Capture the cell that displays the provided text and extract its (X, Y) central coordinate. 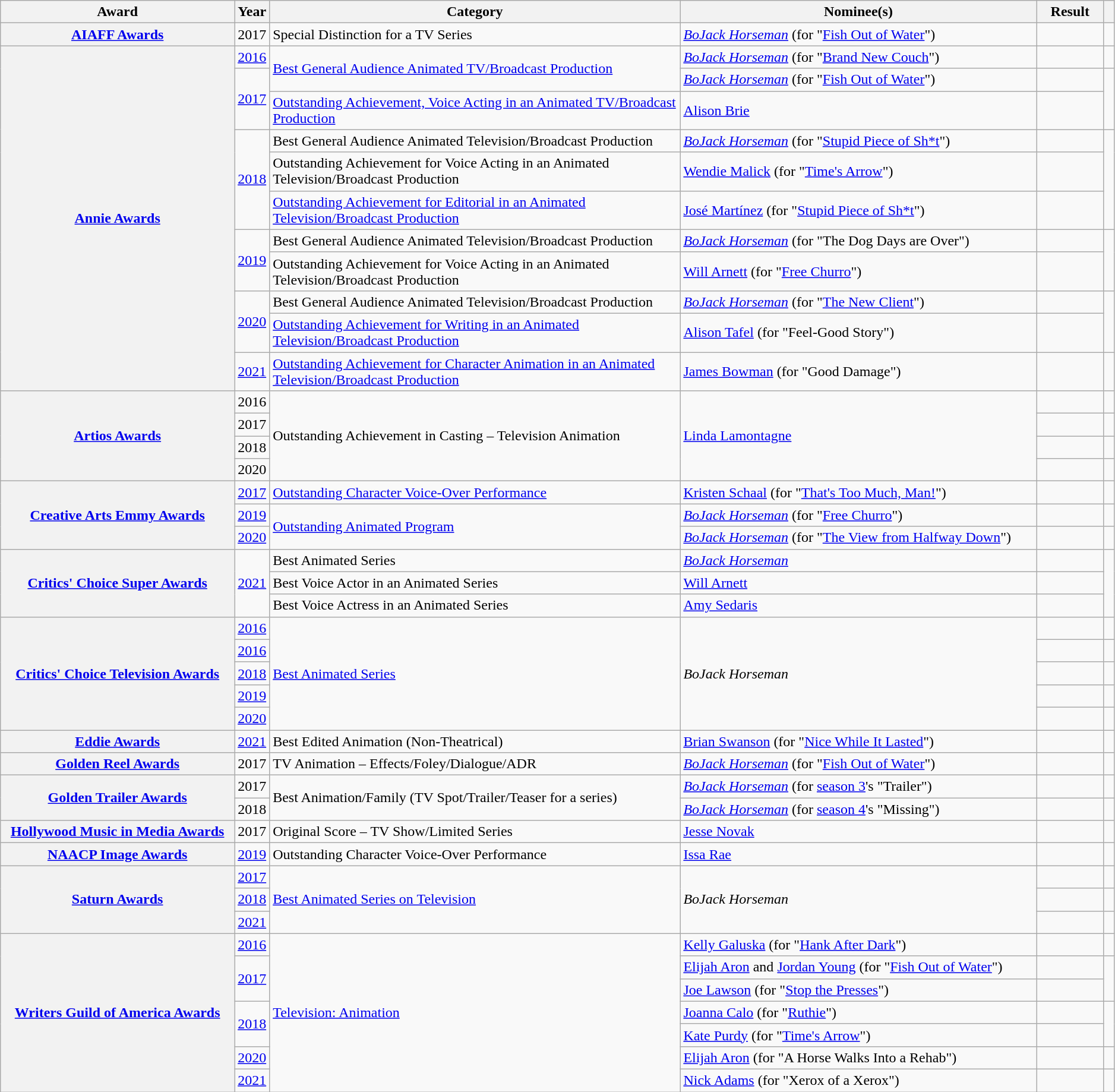
AIAFF Awards (118, 34)
James Bowman (for "Good Damage") (858, 371)
Year (252, 12)
Linda Lamontagne (858, 436)
BoJack Horseman (for "Free Churro") (858, 515)
Best Animated Series on Television (475, 900)
Best General Audience Animated TV/Broadcast Production (475, 68)
Best Edited Animation (Non-Theatrical) (475, 741)
Artios Awards (118, 436)
Alison Tafel (for "Feel-Good Story") (858, 333)
Outstanding Achievement in Casting – Television Animation (475, 436)
TV Animation – Effects/Foley/Dialogue/ADR (475, 764)
Joe Lawson (for "Stop the Presses") (858, 990)
BoJack Horseman (for "The View from Halfway Down") (858, 538)
BoJack Horseman (for season 3's "Trailer") (858, 787)
Annie Awards (118, 219)
Outstanding Achievement for Editorial in an Animated Television/Broadcast Production (475, 210)
José Martínez (for "Stupid Piece of Sh*t") (858, 210)
Best Voice Actress in an Animated Series (475, 605)
Critics' Choice Super Awards (118, 583)
Wendie Malick (for "Time's Arrow") (858, 171)
Joanna Calo (for "Ruthie") (858, 1012)
Award (118, 12)
BoJack Horseman (for season 4's "Missing") (858, 809)
Nominee(s) (858, 12)
Original Score – TV Show/Limited Series (475, 832)
Elijah Aron (for "A Horse Walks Into a Rehab") (858, 1058)
Writers Guild of America Awards (118, 1012)
Issa Rae (858, 854)
Outstanding Achievement for Writing in an Animated Television/Broadcast Production (475, 333)
Critics' Choice Television Awards (118, 673)
Result (1070, 12)
Hollywood Music in Media Awards (118, 832)
Outstanding Achievement, Voice Acting in an Animated TV/Broadcast Production (475, 111)
Will Arnett (858, 583)
Kate Purdy (for "Time's Arrow") (858, 1035)
Outstanding Animated Program (475, 526)
Special Distinction for a TV Series (475, 34)
Best Animation/Family (TV Spot/Trailer/Teaser for a series) (475, 798)
Category (475, 12)
Amy Sedaris (858, 605)
Will Arnett (for "Free Churro") (858, 271)
Alison Brie (858, 111)
Saturn Awards (118, 900)
Golden Reel Awards (118, 764)
Golden Trailer Awards (118, 798)
Nick Adams (for "Xerox of a Xerox") (858, 1080)
NAACP Image Awards (118, 854)
Outstanding Achievement for Character Animation in an Animated Television/Broadcast Production (475, 371)
Elijah Aron and Jordan Young (for "Fish Out of Water") (858, 967)
BoJack Horseman (for "The New Client") (858, 302)
BoJack Horseman (for "Brand New Couch") (858, 57)
Kelly Galuska (for "Hank After Dark") (858, 945)
Television: Animation (475, 1012)
Best Voice Actor in an Animated Series (475, 583)
Jesse Novak (858, 832)
BoJack Horseman (for "The Dog Days are Over") (858, 241)
Eddie Awards (118, 741)
Brian Swanson (for "Nice While It Lasted") (858, 741)
BoJack Horseman (for "Stupid Piece of Sh*t") (858, 141)
Kristen Schaal (for "That's Too Much, Man!") (858, 493)
Creative Arts Emmy Awards (118, 515)
